Extract the (X, Y) coordinate from the center of the cell holding the provided text.  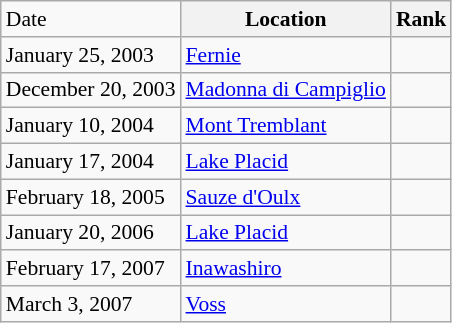
Madonna di Campiglio (286, 90)
January 20, 2006 (91, 233)
January 17, 2004 (91, 162)
February 18, 2005 (91, 197)
December 20, 2003 (91, 90)
Rank (422, 19)
Inawashiro (286, 269)
January 25, 2003 (91, 55)
January 10, 2004 (91, 126)
February 17, 2007 (91, 269)
Voss (286, 304)
Mont Tremblant (286, 126)
Sauze d'Oulx (286, 197)
Date (91, 19)
Location (286, 19)
Fernie (286, 55)
March 3, 2007 (91, 304)
